Return (X, Y) of the center of cell containing provided text 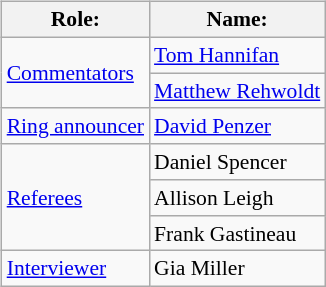
Daniel Spencer (237, 162)
Frank Gastineau (237, 233)
David Penzer (237, 126)
Commentators (76, 72)
Role: (76, 20)
Name: (237, 20)
Tom Hannifan (237, 55)
Referees (76, 198)
Matthew Rehwoldt (237, 91)
Ring announcer (76, 126)
Interviewer (76, 269)
Allison Leigh (237, 198)
Gia Miller (237, 269)
